Search for the cell housing the specified text and yield its (x, y) center coordinate. 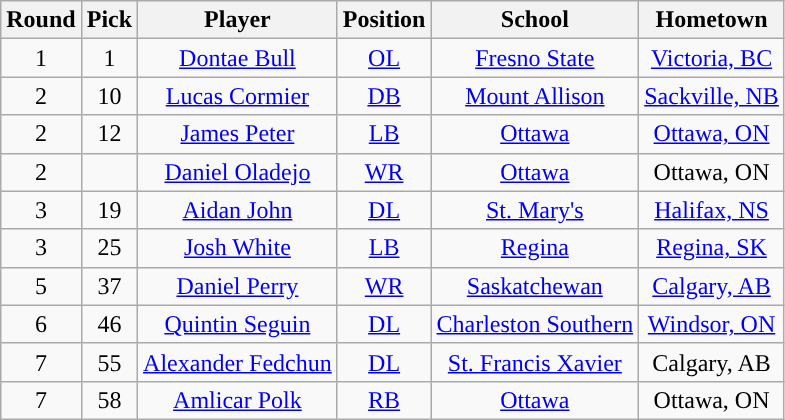
Sackville, NB (712, 96)
DB (384, 96)
Amlicar Polk (238, 400)
Quintin Seguin (238, 324)
RB (384, 400)
5 (41, 286)
Windsor, ON (712, 324)
46 (109, 324)
Alexander Fedchun (238, 362)
Player (238, 20)
6 (41, 324)
Charleston Southern (535, 324)
Lucas Cormier (238, 96)
10 (109, 96)
Saskatchewan (535, 286)
Fresno State (535, 58)
25 (109, 248)
James Peter (238, 134)
58 (109, 400)
Victoria, BC (712, 58)
School (535, 20)
Round (41, 20)
Josh White (238, 248)
Regina (535, 248)
Regina, SK (712, 248)
Dontae Bull (238, 58)
Pick (109, 20)
Aidan John (238, 210)
Daniel Oladejo (238, 172)
Hometown (712, 20)
19 (109, 210)
Mount Allison (535, 96)
St. Mary's (535, 210)
Position (384, 20)
OL (384, 58)
Daniel Perry (238, 286)
37 (109, 286)
55 (109, 362)
12 (109, 134)
St. Francis Xavier (535, 362)
Halifax, NS (712, 210)
